Identify which cell holds the provided text, then report its [X, Y] central coordinate. 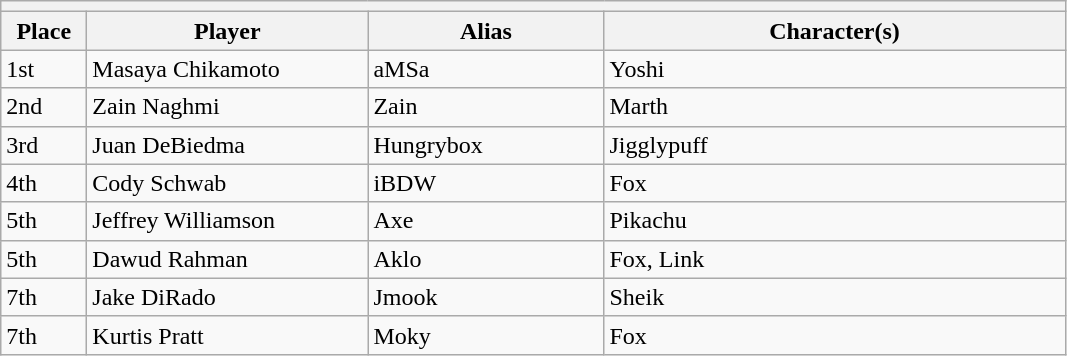
Alias [486, 31]
Pikachu [834, 221]
Player [228, 31]
Dawud Rahman [228, 259]
Yoshi [834, 69]
Character(s) [834, 31]
Fox, Link [834, 259]
Axe [486, 221]
Aklo [486, 259]
Zain [486, 107]
Moky [486, 335]
Juan DeBiedma [228, 145]
Place [44, 31]
Jigglypuff [834, 145]
iBDW [486, 183]
Sheik [834, 297]
4th [44, 183]
1st [44, 69]
Kurtis Pratt [228, 335]
Jake DiRado [228, 297]
2nd [44, 107]
Jeffrey Williamson [228, 221]
Jmook [486, 297]
Zain Naghmi [228, 107]
Hungrybox [486, 145]
Masaya Chikamoto [228, 69]
aMSa [486, 69]
Cody Schwab [228, 183]
3rd [44, 145]
Marth [834, 107]
